Return the [x, y] coordinate for the center point of the cell that contains the specified text.  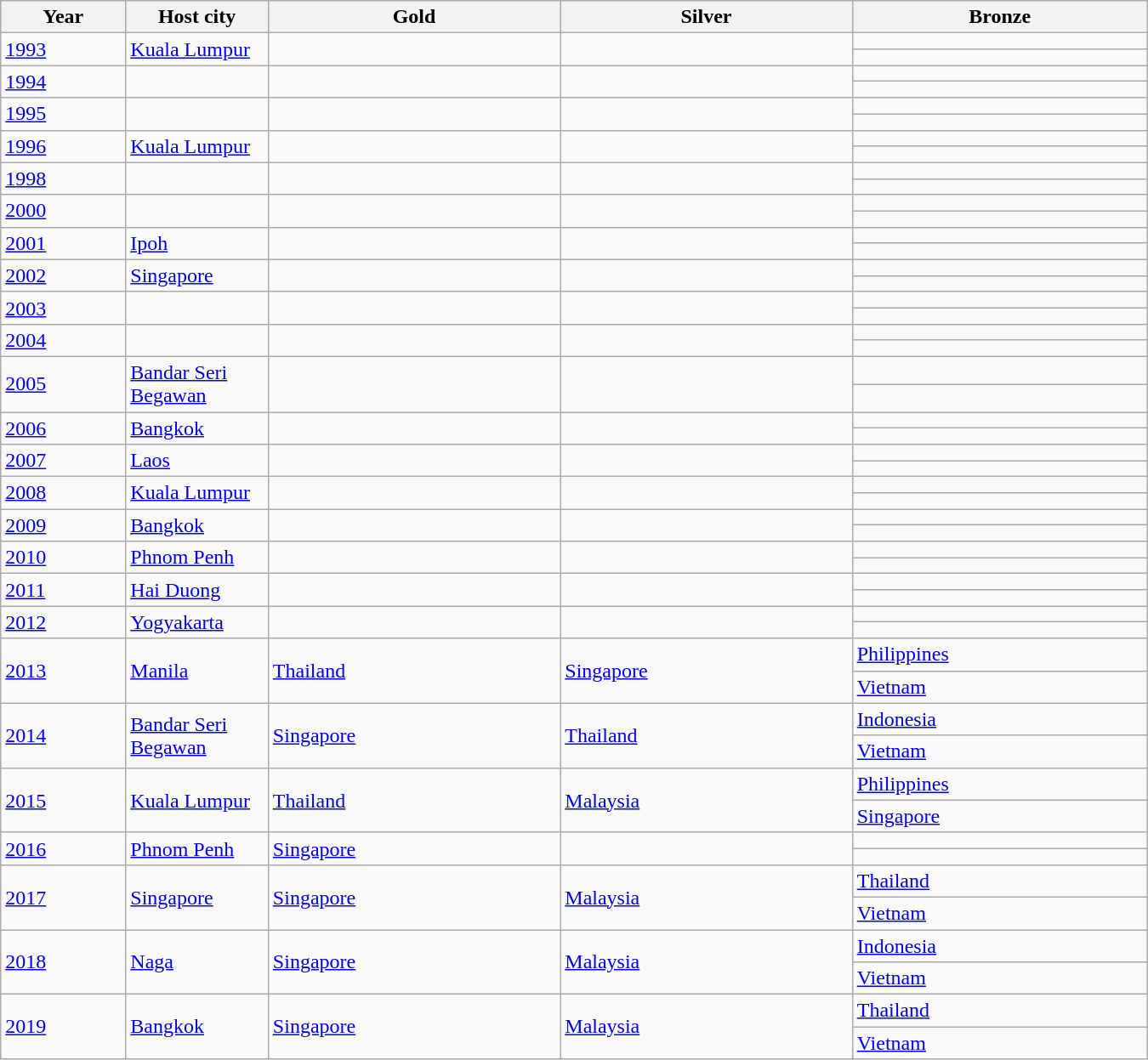
2004 [63, 340]
Ipoh [197, 243]
2001 [63, 243]
1998 [63, 179]
2018 [63, 962]
Bronze [1000, 17]
Yogyakarta [197, 622]
1994 [63, 82]
2010 [63, 558]
1996 [63, 146]
Year [63, 17]
2006 [63, 428]
2013 [63, 671]
2003 [63, 308]
1993 [63, 49]
Gold [413, 17]
1995 [63, 114]
Laos [197, 461]
2011 [63, 590]
2019 [63, 1027]
Silver [706, 17]
Manila [197, 671]
2016 [63, 848]
2015 [63, 800]
2017 [63, 897]
2000 [63, 211]
Hai Duong [197, 590]
2008 [63, 493]
2002 [63, 275]
2014 [63, 735]
2005 [63, 384]
Host city [197, 17]
Naga [197, 962]
2012 [63, 622]
2009 [63, 525]
2007 [63, 461]
